From the cell containing the given text, extract its center point as [X, Y] coordinate. 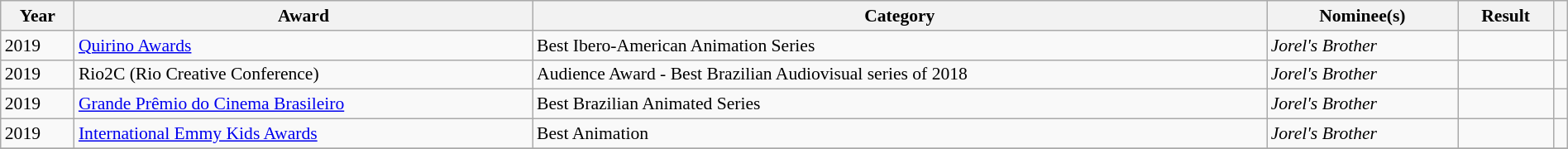
Result [1505, 16]
Best Animation [900, 134]
Rio2C (Rio Creative Conference) [304, 74]
Category [900, 16]
Year [38, 16]
Quirino Awards [304, 46]
Best Ibero-American Animation Series [900, 46]
International Emmy Kids Awards [304, 134]
Audience Award - Best Brazilian Audiovisual series of 2018 [900, 74]
Grande Prêmio do Cinema Brasileiro [304, 104]
Best Brazilian Animated Series [900, 104]
Award [304, 16]
Nominee(s) [1363, 16]
